Locate the cell with the specified text and output its (x, y) center coordinate. 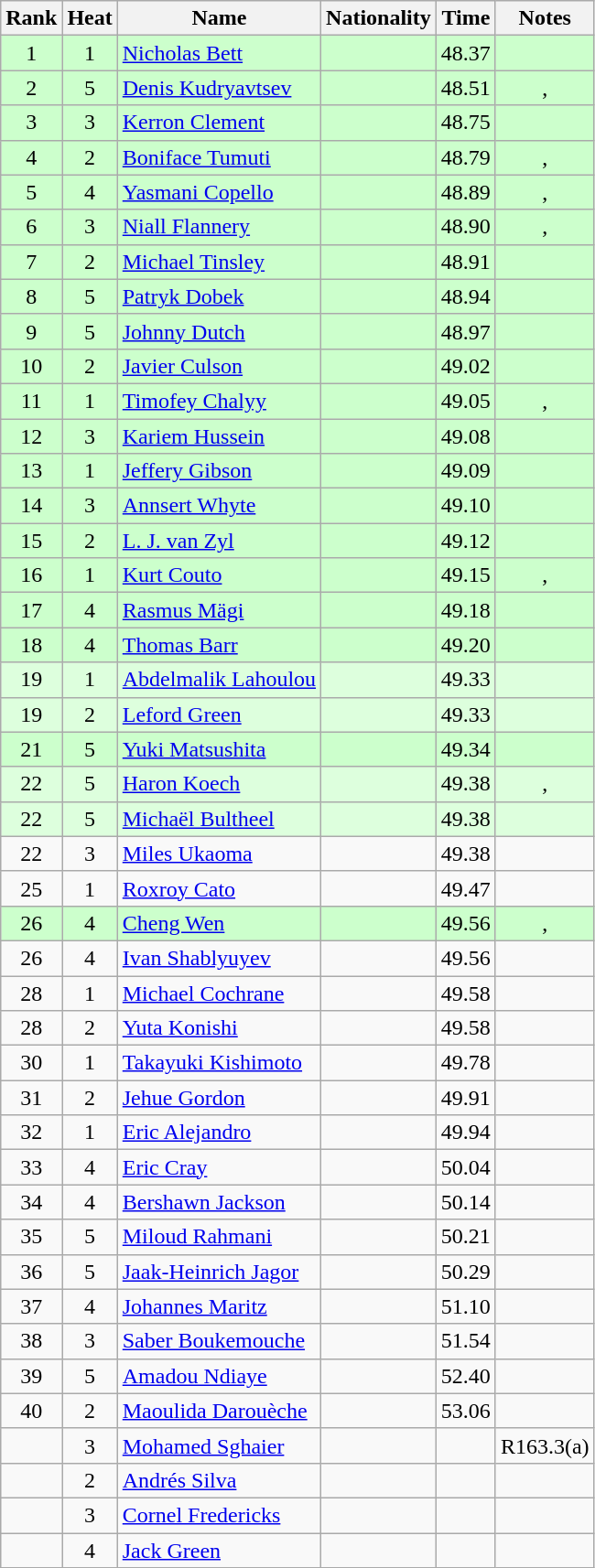
Cheng Wen (219, 923)
49.78 (465, 1063)
Johnny Dutch (219, 331)
49.05 (465, 401)
31 (31, 1098)
49.34 (465, 749)
16 (31, 575)
Jaak-Heinrich Jagor (219, 1272)
8 (31, 296)
Kariem Hussein (219, 436)
Name (219, 18)
48.90 (465, 227)
52.40 (465, 1376)
Abdelmalik Lahoulou (219, 680)
49.09 (465, 471)
Johannes Maritz (219, 1306)
36 (31, 1272)
37 (31, 1306)
Saber Boukemouche (219, 1341)
Timofey Chalyy (219, 401)
Jeffery Gibson (219, 471)
Amadou Ndiaye (219, 1376)
7 (31, 262)
49.94 (465, 1133)
Denis Kudryavtsev (219, 88)
35 (31, 1237)
Yuta Konishi (219, 1028)
Javier Culson (219, 366)
10 (31, 366)
Yuki Matsushita (219, 749)
L. J. van Zyl (219, 541)
49.08 (465, 436)
50.21 (465, 1237)
51.54 (465, 1341)
21 (31, 749)
Yasmani Copello (219, 192)
Cornel Fredericks (219, 1515)
Patryk Dobek (219, 296)
48.51 (465, 88)
48.97 (465, 331)
Eric Cray (219, 1167)
Thomas Barr (219, 645)
33 (31, 1167)
38 (31, 1341)
48.37 (465, 53)
51.10 (465, 1306)
50.04 (465, 1167)
Annsert Whyte (219, 506)
49.10 (465, 506)
Miles Ukaoma (219, 854)
Miloud Rahmani (219, 1237)
50.29 (465, 1272)
48.91 (465, 262)
Michael Cochrane (219, 993)
39 (31, 1376)
49.47 (465, 888)
49.18 (465, 610)
9 (31, 331)
Michael Tinsley (219, 262)
Ivan Shablyuyev (219, 958)
R163.3(a) (545, 1445)
6 (31, 227)
Nicholas Bett (219, 53)
Rank (31, 18)
Haron Koech (219, 784)
53.06 (465, 1411)
Notes (545, 18)
49.02 (465, 366)
25 (31, 888)
Kurt Couto (219, 575)
49.91 (465, 1098)
Rasmus Mägi (219, 610)
Bershawn Jackson (219, 1202)
Time (465, 18)
Leford Green (219, 714)
49.12 (465, 541)
Mohamed Sghaier (219, 1445)
17 (31, 610)
Jack Green (219, 1551)
48.89 (465, 192)
18 (31, 645)
48.79 (465, 157)
Andrés Silva (219, 1480)
13 (31, 471)
12 (31, 436)
Kerron Clement (219, 123)
Niall Flannery (219, 227)
Eric Alejandro (219, 1133)
30 (31, 1063)
Roxroy Cato (219, 888)
49.20 (465, 645)
14 (31, 506)
Boniface Tumuti (219, 157)
15 (31, 541)
50.14 (465, 1202)
Heat (90, 18)
11 (31, 401)
48.94 (465, 296)
40 (31, 1411)
34 (31, 1202)
48.75 (465, 123)
32 (31, 1133)
Jehue Gordon (219, 1098)
Maoulida Darouèche (219, 1411)
Takayuki Kishimoto (219, 1063)
Michaël Bultheel (219, 819)
Nationality (379, 18)
49.15 (465, 575)
